Search for the cell housing the specified text and yield its [x, y] center coordinate. 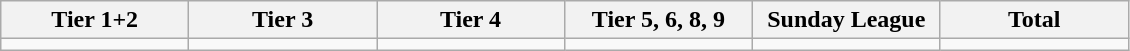
Tier 4 [471, 20]
Total [1034, 20]
Tier 5, 6, 8, 9 [658, 20]
Tier 1+2 [95, 20]
Tier 3 [283, 20]
Sunday League [846, 20]
